Scan for the cell matching the given text and deliver its (x, y) coordinate at center. 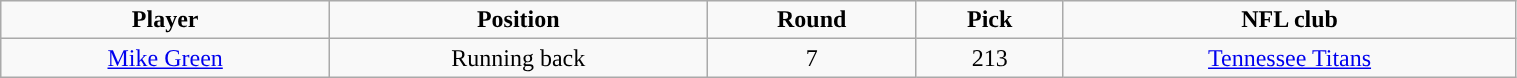
213 (990, 58)
7 (812, 58)
NFL club (1290, 20)
Player (166, 20)
Round (812, 20)
Pick (990, 20)
Mike Green (166, 58)
Running back (518, 58)
Position (518, 20)
Tennessee Titans (1290, 58)
